Extract the [X, Y] coordinate from the center of the cell holding the provided text.  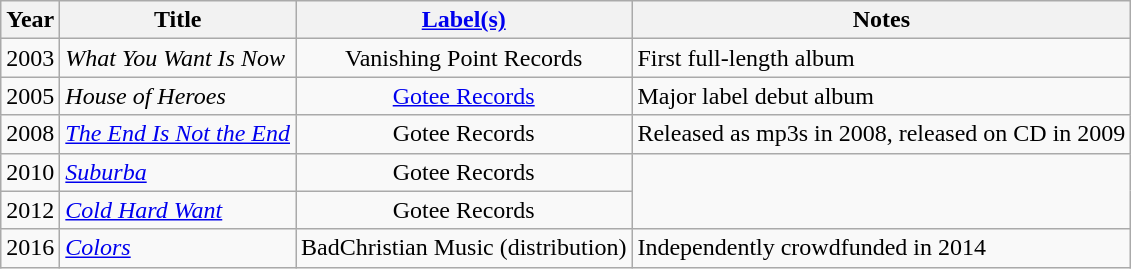
2010 [30, 172]
2012 [30, 210]
2016 [30, 248]
Colors [178, 248]
First full-length album [882, 58]
Label(s) [464, 20]
Major label debut album [882, 96]
2003 [30, 58]
Year [30, 20]
BadChristian Music (distribution) [464, 248]
The End Is Not the End [178, 134]
Released as mp3s in 2008, released on CD in 2009 [882, 134]
Suburba [178, 172]
Notes [882, 20]
2008 [30, 134]
Independently crowdfunded in 2014 [882, 248]
Cold Hard Want [178, 210]
Vanishing Point Records [464, 58]
What You Want Is Now [178, 58]
House of Heroes [178, 96]
Title [178, 20]
2005 [30, 96]
